Provide the [x, y] coordinate of the cell's center where the given text is located.  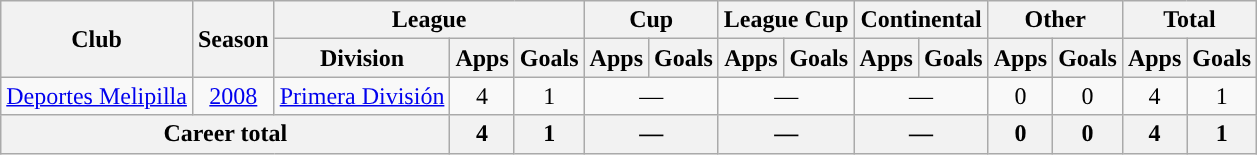
2008 [233, 96]
Total [1189, 20]
Primera División [362, 96]
Deportes Melipilla [97, 96]
League Cup [786, 20]
Cup [651, 20]
Career total [226, 134]
Season [233, 39]
Other [1055, 20]
League [429, 20]
Club [97, 39]
Continental [921, 20]
Division [362, 58]
